Locate the cell with the specified text and output its [X, Y] center coordinate. 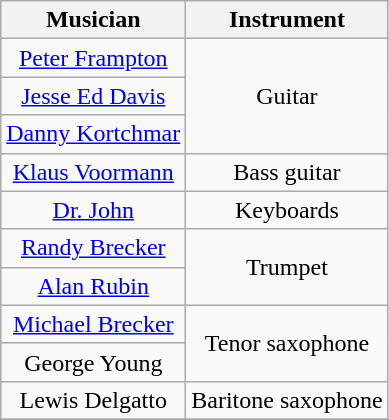
Guitar [287, 96]
Lewis Delgatto [94, 400]
Baritone saxophone [287, 400]
Jesse Ed Davis [94, 96]
Keyboards [287, 210]
Peter Frampton [94, 58]
Trumpet [287, 267]
Musician [94, 20]
Alan Rubin [94, 286]
Tenor saxophone [287, 343]
Klaus Voormann [94, 172]
Bass guitar [287, 172]
George Young [94, 362]
Dr. John [94, 210]
Michael Brecker [94, 324]
Danny Kortchmar [94, 134]
Randy Brecker [94, 248]
Instrument [287, 20]
